Provide the [x, y] coordinate of the cell's center where the given text is located.  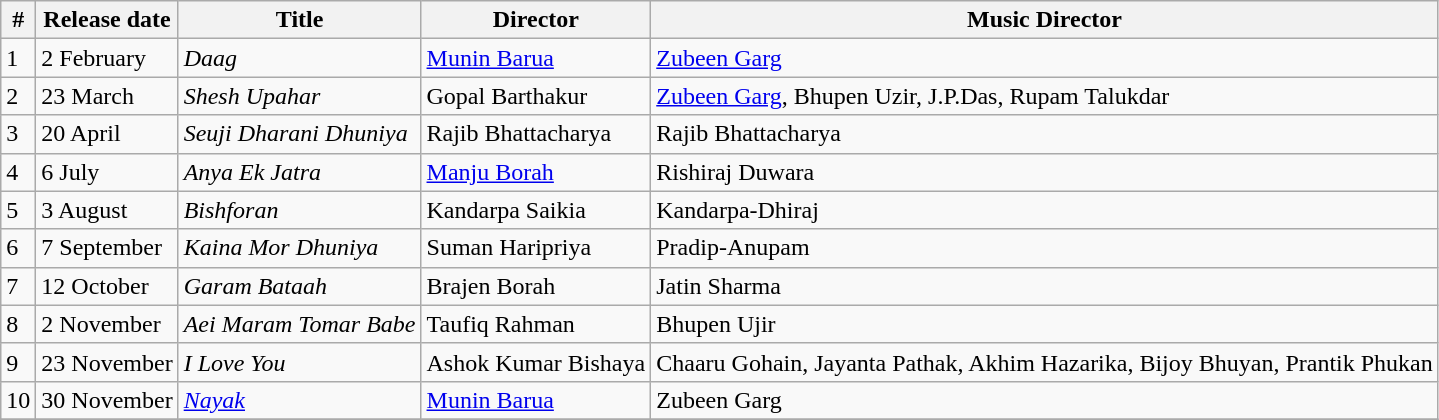
Release date [107, 20]
3 [18, 134]
Kandarpa Saikia [536, 210]
12 October [107, 286]
10 [18, 400]
6 [18, 248]
23 November [107, 362]
Gopal Barthakur [536, 96]
Title [300, 20]
Chaaru Gohain, Jayanta Pathak, Akhim Hazarika, Bijoy Bhuyan, Prantik Phukan [1045, 362]
Nayak [300, 400]
4 [18, 172]
Music Director [1045, 20]
Daag [300, 58]
Aei Maram Tomar Babe [300, 324]
I Love You [300, 362]
2 [18, 96]
Shesh Upahar [300, 96]
Rishiraj Duwara [1045, 172]
7 September [107, 248]
8 [18, 324]
Zubeen Garg, Bhupen Uzir, J.P.Das, Rupam Talukdar [1045, 96]
3 August [107, 210]
Pradip-Anupam [1045, 248]
5 [18, 210]
7 [18, 286]
Bhupen Ujir [1045, 324]
30 November [107, 400]
Anya Ek Jatra [300, 172]
Brajen Borah [536, 286]
2 November [107, 324]
6 July [107, 172]
Ashok Kumar Bishaya [536, 362]
23 March [107, 96]
Seuji Dharani Dhuniya [300, 134]
Garam Bataah [300, 286]
Taufiq Rahman [536, 324]
Jatin Sharma [1045, 286]
9 [18, 362]
1 [18, 58]
# [18, 20]
Suman Haripriya [536, 248]
Kaina Mor Dhuniya [300, 248]
2 February [107, 58]
Director [536, 20]
Manju Borah [536, 172]
Bishforan [300, 210]
20 April [107, 134]
Kandarpa-Dhiraj [1045, 210]
